Locate the cell with the specified text and output its [X, Y] center coordinate. 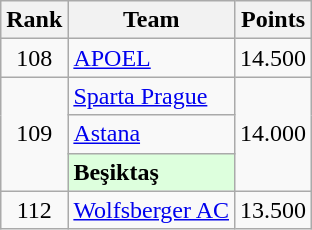
112 [34, 210]
Sparta Prague [152, 96]
13.500 [274, 210]
Astana [152, 134]
Team [152, 20]
109 [34, 134]
Wolfsberger AC [152, 210]
14.500 [274, 58]
Beşiktaş [152, 172]
Rank [34, 20]
14.000 [274, 134]
Points [274, 20]
APOEL [152, 58]
108 [34, 58]
